Capture the cell that displays the provided text and extract its (X, Y) central coordinate. 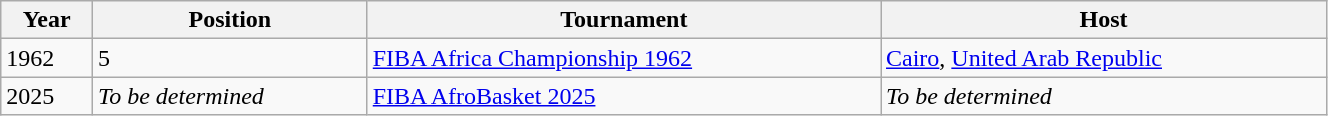
FIBA AfroBasket 2025 (624, 96)
1962 (47, 58)
Host (1103, 20)
Year (47, 20)
FIBA Africa Championship 1962 (624, 58)
5 (230, 58)
2025 (47, 96)
Tournament (624, 20)
Cairo, United Arab Republic (1103, 58)
Position (230, 20)
